From the cell containing the given text, extract its center point as [X, Y] coordinate. 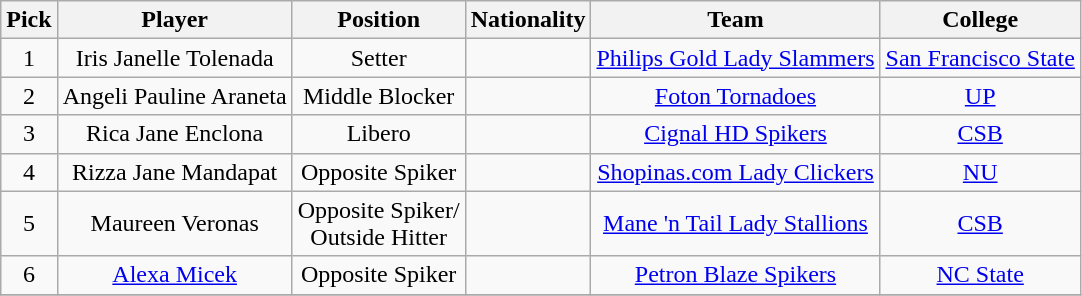
College [980, 20]
Shopinas.com Lady Clickers [736, 172]
3 [29, 134]
Libero [378, 134]
Iris Janelle Tolenada [174, 58]
UP [980, 96]
Middle Blocker [378, 96]
NC State [980, 275]
Rizza Jane Mandapat [174, 172]
Pick [29, 20]
Angeli Pauline Araneta [174, 96]
1 [29, 58]
Foton Tornadoes [736, 96]
4 [29, 172]
Alexa Micek [174, 275]
2 [29, 96]
San Francisco State [980, 58]
Rica Jane Enclona [174, 134]
Opposite Spiker/Outside Hitter [378, 224]
6 [29, 275]
Setter [378, 58]
Cignal HD Spikers [736, 134]
Philips Gold Lady Slammers [736, 58]
Nationality [528, 20]
Team [736, 20]
Player [174, 20]
NU [980, 172]
Maureen Veronas [174, 224]
Petron Blaze Spikers [736, 275]
5 [29, 224]
Mane 'n Tail Lady Stallions [736, 224]
Position [378, 20]
